Search for the cell housing the specified text and yield its (X, Y) center coordinate. 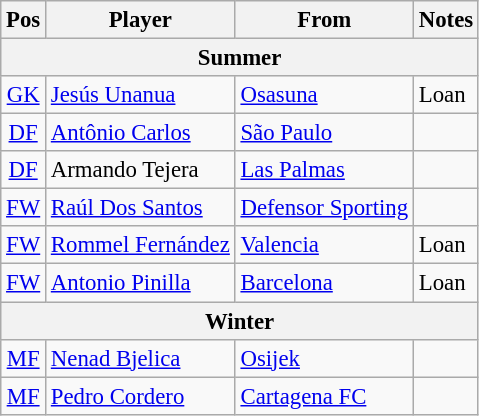
Armando Tejera (141, 170)
Las Palmas (324, 170)
Notes (446, 20)
Pos (24, 20)
Antonio Pinilla (141, 283)
Summer (240, 58)
Cartagena FC (324, 396)
Winter (240, 321)
Defensor Sporting (324, 208)
Nenad Bjelica (141, 358)
Pedro Cordero (141, 396)
From (324, 20)
Valencia (324, 245)
Rommel Fernández (141, 245)
Raúl Dos Santos (141, 208)
Osasuna (324, 95)
Antônio Carlos (141, 133)
GK (24, 95)
Player (141, 20)
Osijek (324, 358)
Jesús Unanua (141, 95)
Barcelona (324, 283)
São Paulo (324, 133)
